For the text-containing cell, return its midpoint in [X, Y] coordinate format. 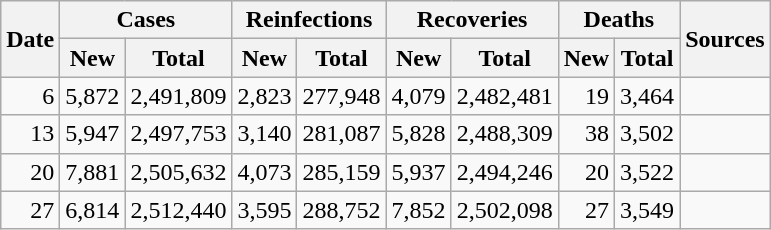
2,502,098 [504, 210]
7,881 [92, 172]
5,937 [418, 172]
4,079 [418, 96]
3,140 [264, 134]
2,505,632 [178, 172]
3,522 [648, 172]
3,502 [648, 134]
3,549 [648, 210]
38 [586, 134]
Date [30, 39]
4,073 [264, 172]
3,595 [264, 210]
5,947 [92, 134]
7,852 [418, 210]
2,488,309 [504, 134]
2,482,481 [504, 96]
13 [30, 134]
5,828 [418, 134]
Reinfections [309, 20]
6 [30, 96]
Recoveries [472, 20]
19 [586, 96]
Sources [726, 39]
5,872 [92, 96]
277,948 [342, 96]
6,814 [92, 210]
Cases [146, 20]
2,512,440 [178, 210]
Deaths [618, 20]
288,752 [342, 210]
281,087 [342, 134]
2,823 [264, 96]
3,464 [648, 96]
2,491,809 [178, 96]
285,159 [342, 172]
2,494,246 [504, 172]
2,497,753 [178, 134]
